Identify which cell holds the provided text, then report its [X, Y] central coordinate. 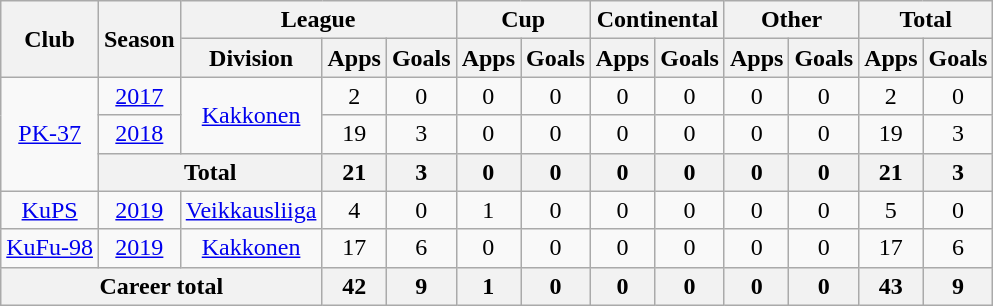
Veikkausliiga [251, 210]
42 [354, 286]
Division [251, 58]
Other [791, 20]
League [318, 20]
KuPS [50, 210]
KuFu-98 [50, 248]
Cup [523, 20]
Season [139, 39]
43 [891, 286]
4 [354, 210]
PK-37 [50, 134]
2017 [139, 96]
Career total [162, 286]
2018 [139, 134]
5 [891, 210]
Club [50, 39]
Continental [657, 20]
